Capture the cell that displays the provided text and extract its [x, y] central coordinate. 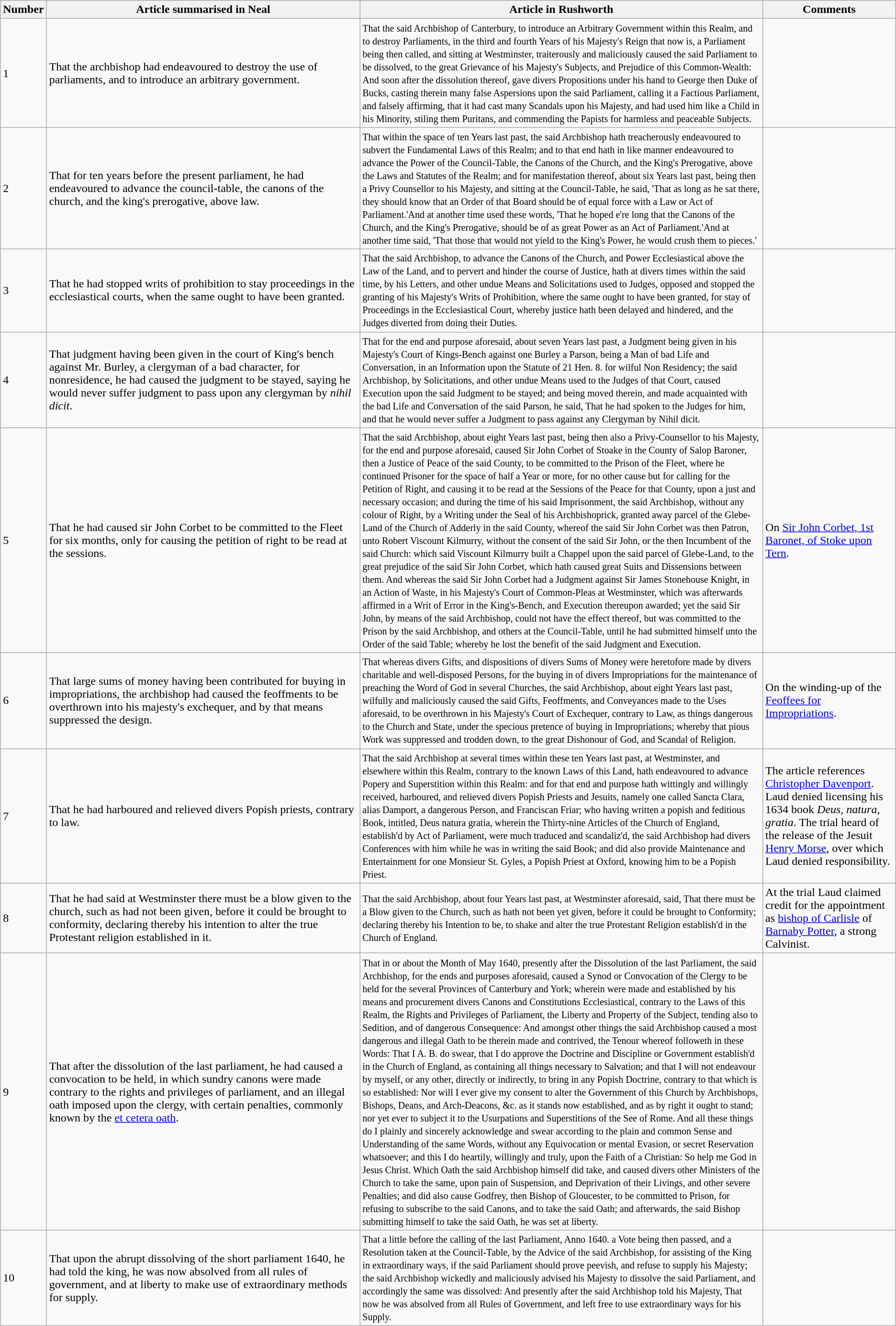
5 [23, 540]
6 [23, 701]
2 [23, 188]
At the trial Laud claimed credit for the appointment as bishop of Carlisle of Barnaby Potter, a strong Calvinist. [829, 918]
On Sir John Corbet, 1st Baronet, of Stoke upon Tern. [829, 540]
1 [23, 73]
Comments [829, 10]
8 [23, 918]
Article summarised in Neal [203, 10]
That he had caused sir John Corbet to be committed to the Fleet for six months, only for causing the petition of right to be read at the sessions. [203, 540]
That he had harboured and relieved divers Popish priests, contrary to law. [203, 816]
9 [23, 1091]
Article in Rushworth [561, 10]
7 [23, 816]
Number [23, 10]
3 [23, 290]
That he had stopped writs of prohibition to stay proceedings in the ecclesiastical courts, when the same ought to have been granted. [203, 290]
That the archbishop had endeavoured to destroy the use of parliaments, and to introduce an arbitrary government. [203, 73]
4 [23, 380]
10 [23, 1278]
On the winding-up of the Feoffees for Impropriations. [829, 701]
